From the cell containing the given text, extract its center point as [x, y] coordinate. 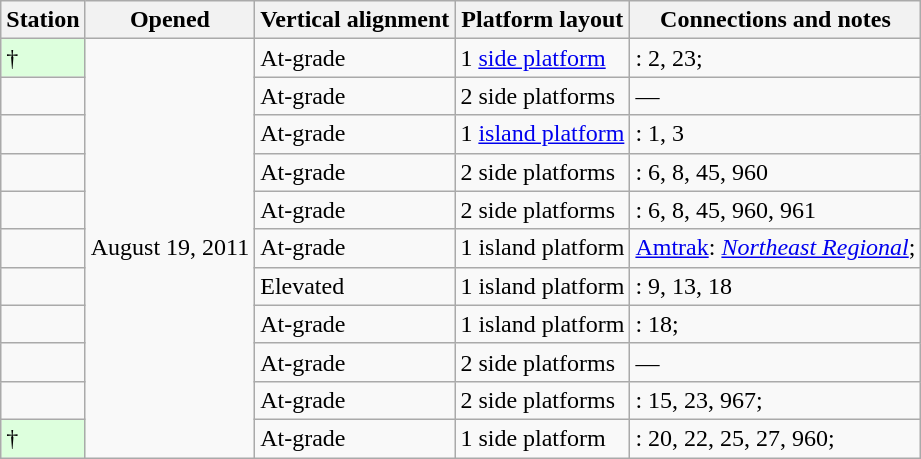
Vertical alignment [355, 20]
Opened [170, 20]
: 18; [776, 324]
Station [43, 20]
: 9, 13, 18 [776, 286]
Connections and notes [776, 20]
: 20, 22, 25, 27, 960; [776, 438]
Elevated [355, 286]
August 19, 2011 [170, 248]
: 15, 23, 967; [776, 400]
Platform layout [542, 20]
: 6, 8, 45, 960 [776, 172]
: 6, 8, 45, 960, 961 [776, 210]
Amtrak: Northeast Regional; [776, 248]
: 1, 3 [776, 134]
: 2, 23; [776, 58]
